For the text-containing cell, return its midpoint in (x, y) coordinate format. 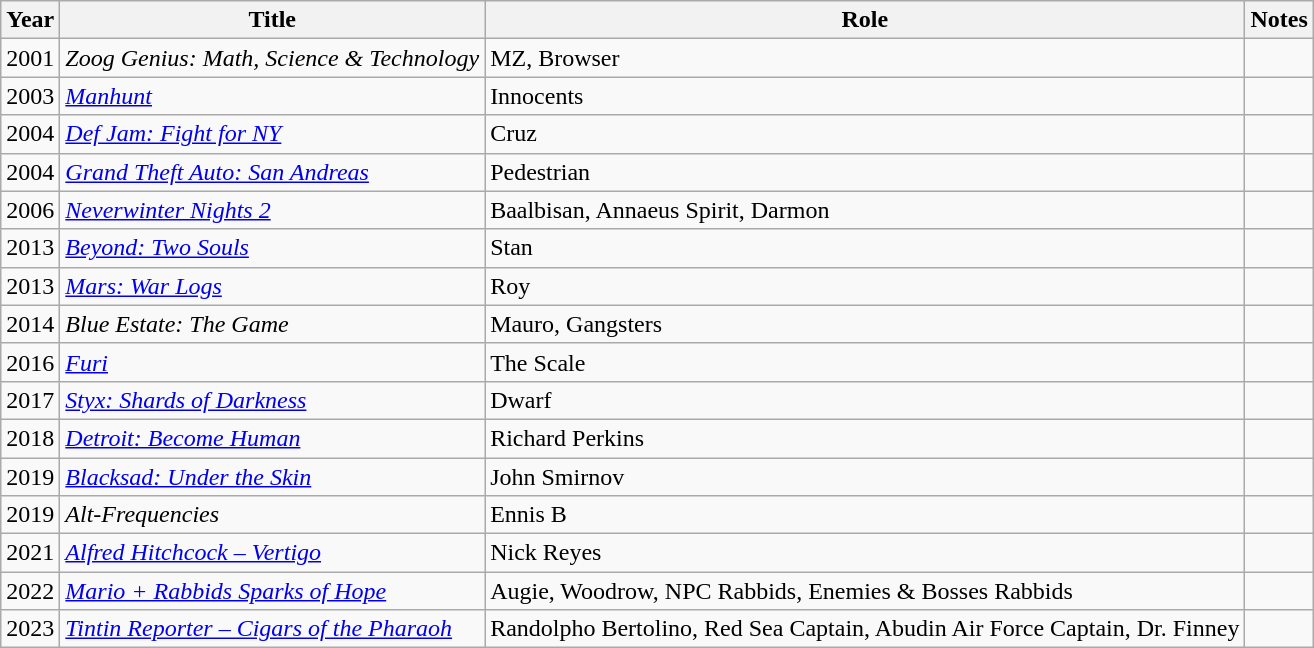
Zoog Genius: Math, Science & Technology (272, 58)
Blue Estate: The Game (272, 324)
Stan (865, 248)
Randolpho Bertolino, Red Sea Captain, Abudin Air Force Captain, Dr. Finney (865, 629)
Mario + Rabbids Sparks of Hope (272, 591)
Notes (1279, 20)
Grand Theft Auto: San Andreas (272, 172)
2014 (30, 324)
Mars: War Logs (272, 286)
2022 (30, 591)
Baalbisan, Annaeus Spirit, Darmon (865, 210)
Beyond: Two Souls (272, 248)
Roy (865, 286)
John Smirnov (865, 477)
Pedestrian (865, 172)
Furi (272, 362)
2016 (30, 362)
The Scale (865, 362)
Ennis B (865, 515)
Role (865, 20)
2023 (30, 629)
Year (30, 20)
Alfred Hitchcock – Vertigo (272, 553)
2006 (30, 210)
Dwarf (865, 400)
Manhunt (272, 96)
Tintin Reporter – Cigars of the Pharaoh (272, 629)
2001 (30, 58)
Nick Reyes (865, 553)
2017 (30, 400)
Augie, Woodrow, NPC Rabbids, Enemies & Bosses Rabbids (865, 591)
Innocents (865, 96)
Alt-Frequencies (272, 515)
Mauro, Gangsters (865, 324)
2021 (30, 553)
Blacksad: Under the Skin (272, 477)
2003 (30, 96)
Styx: Shards of Darkness (272, 400)
Detroit: Become Human (272, 438)
Title (272, 20)
Cruz (865, 134)
Richard Perkins (865, 438)
2018 (30, 438)
Def Jam: Fight for NY (272, 134)
MZ, Browser (865, 58)
Neverwinter Nights 2 (272, 210)
